Capture the cell that displays the provided text and extract its [x, y] central coordinate. 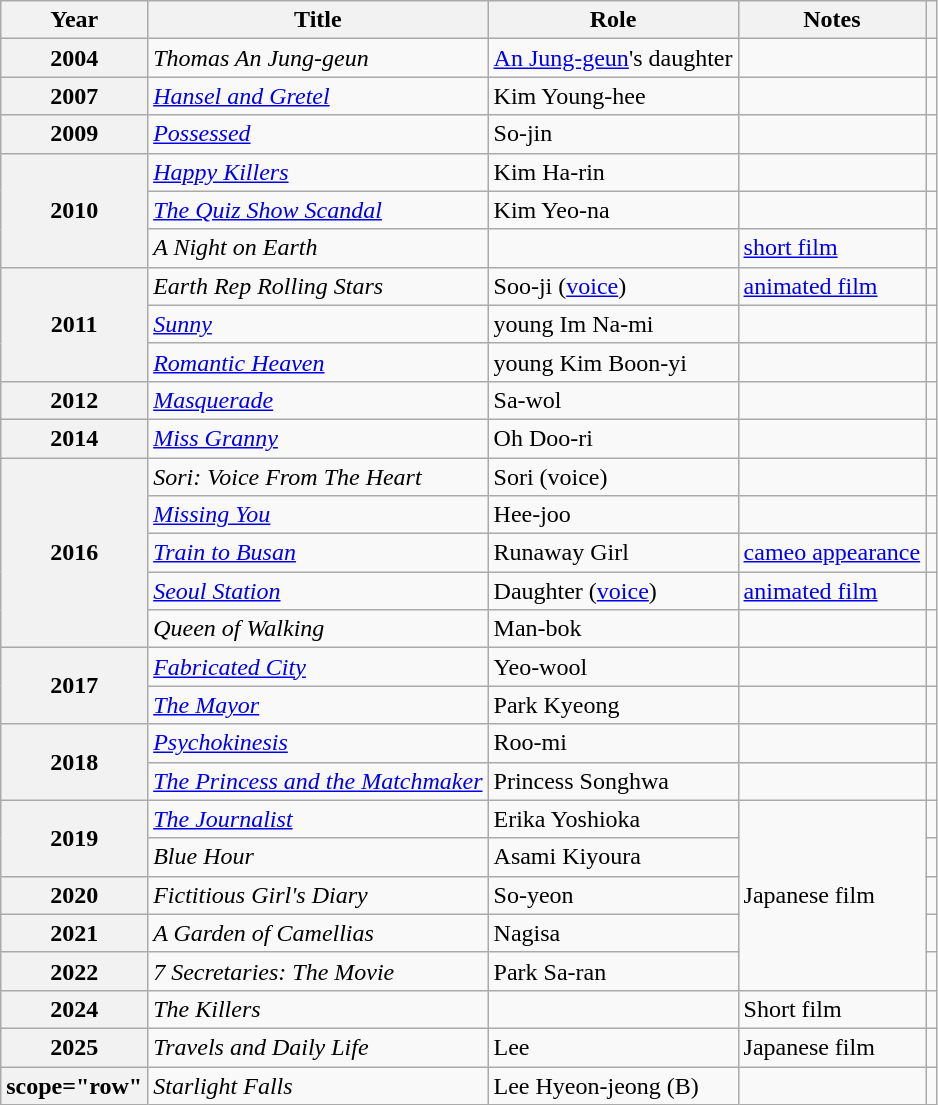
Roo-mi [613, 743]
Fabricated City [318, 667]
2010 [74, 210]
Sunny [318, 324]
Starlight Falls [318, 1085]
2014 [74, 438]
Notes [832, 20]
2009 [74, 134]
Title [318, 20]
Nagisa [613, 933]
The Quiz Show Scandal [318, 210]
Erika Yoshioka [613, 819]
Runaway Girl [613, 553]
2025 [74, 1047]
Missing You [318, 515]
So-jin [613, 134]
So-yeon [613, 895]
Sa-wol [613, 400]
2020 [74, 895]
Hansel and Gretel [318, 96]
Romantic Heaven [318, 362]
Oh Doo-ri [613, 438]
Happy Killers [318, 172]
Kim Yeo-na [613, 210]
Miss Granny [318, 438]
Asami Kiyoura [613, 857]
Park Kyeong [613, 705]
A Night on Earth [318, 248]
2024 [74, 1009]
Earth Rep Rolling Stars [318, 286]
Hee-joo [613, 515]
Fictitious Girl's Diary [318, 895]
The Journalist [318, 819]
Travels and Daily Life [318, 1047]
scope="row" [74, 1085]
2004 [74, 58]
Seoul Station [318, 591]
2007 [74, 96]
2017 [74, 686]
Man-bok [613, 629]
2011 [74, 324]
Princess Songhwa [613, 781]
Psychokinesis [318, 743]
2021 [74, 933]
young Im Na-mi [613, 324]
Sori (voice) [613, 477]
Daughter (voice) [613, 591]
young Kim Boon-yi [613, 362]
2019 [74, 838]
Possessed [318, 134]
7 Secretaries: The Movie [318, 971]
The Princess and the Matchmaker [318, 781]
Role [613, 20]
Lee Hyeon-jeong (B) [613, 1085]
Short film [832, 1009]
Train to Busan [318, 553]
2018 [74, 762]
short film [832, 248]
An Jung-geun's daughter [613, 58]
The Killers [318, 1009]
cameo appearance [832, 553]
Kim Young-hee [613, 96]
Year [74, 20]
Kim Ha-rin [613, 172]
Lee [613, 1047]
Sori: Voice From The Heart [318, 477]
Queen of Walking [318, 629]
2016 [74, 553]
A Garden of Camellias [318, 933]
2012 [74, 400]
Soo-ji (voice) [613, 286]
2022 [74, 971]
Blue Hour [318, 857]
Park Sa-ran [613, 971]
Thomas An Jung-geun [318, 58]
The Mayor [318, 705]
Masquerade [318, 400]
Yeo-wool [613, 667]
